Extract the (X, Y) coordinate from the center of the cell holding the provided text.  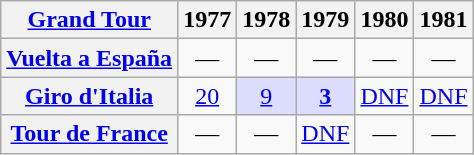
Tour de France (90, 134)
Grand Tour (90, 20)
1980 (384, 20)
9 (266, 96)
Giro d'Italia (90, 96)
20 (208, 96)
1978 (266, 20)
3 (326, 96)
Vuelta a España (90, 58)
1977 (208, 20)
1979 (326, 20)
1981 (444, 20)
